Detect which cell encompasses the target text, then output its (X, Y) center coordinate. 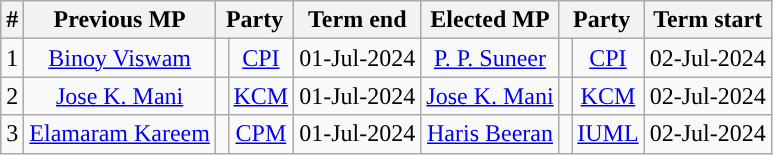
# (12, 20)
Term end (358, 20)
Elected MP (490, 20)
Binoy Viswam (120, 58)
CPM (261, 134)
P. P. Suneer (490, 58)
IUML (608, 134)
3 (12, 134)
Haris Beeran (490, 134)
Elamaram Kareem (120, 134)
1 (12, 58)
2 (12, 96)
Term start (708, 20)
Previous MP (120, 20)
